Find where the given text appears and provide that cell's center as [x, y] coordinate. 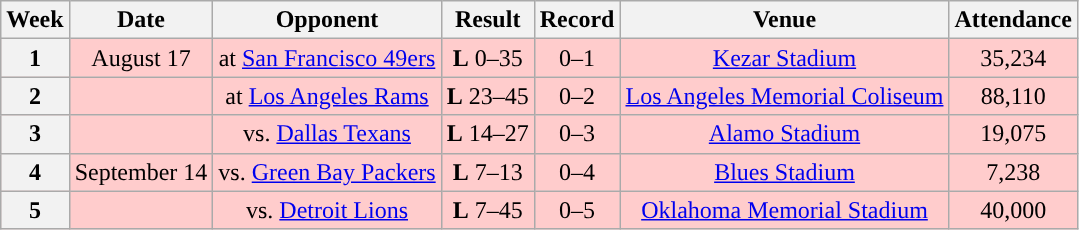
4 [35, 172]
vs. Dallas Texans [327, 134]
Week [35, 20]
at Los Angeles Rams [327, 96]
2 [35, 96]
L 7–13 [488, 172]
L 7–45 [488, 210]
September 14 [141, 172]
L 23–45 [488, 96]
at San Francisco 49ers [327, 58]
Los Angeles Memorial Coliseum [784, 96]
Result [488, 20]
0–5 [577, 210]
August 17 [141, 58]
0–3 [577, 134]
Oklahoma Memorial Stadium [784, 210]
7,238 [1013, 172]
88,110 [1013, 96]
40,000 [1013, 210]
5 [35, 210]
19,075 [1013, 134]
vs. Detroit Lions [327, 210]
Record [577, 20]
Venue [784, 20]
Blues Stadium [784, 172]
1 [35, 58]
35,234 [1013, 58]
L 0–35 [488, 58]
Kezar Stadium [784, 58]
Alamo Stadium [784, 134]
L 14–27 [488, 134]
Opponent [327, 20]
Attendance [1013, 20]
0–2 [577, 96]
vs. Green Bay Packers [327, 172]
0–4 [577, 172]
3 [35, 134]
0–1 [577, 58]
Date [141, 20]
